Provide the [x, y] coordinate of the cell's center where the given text is located.  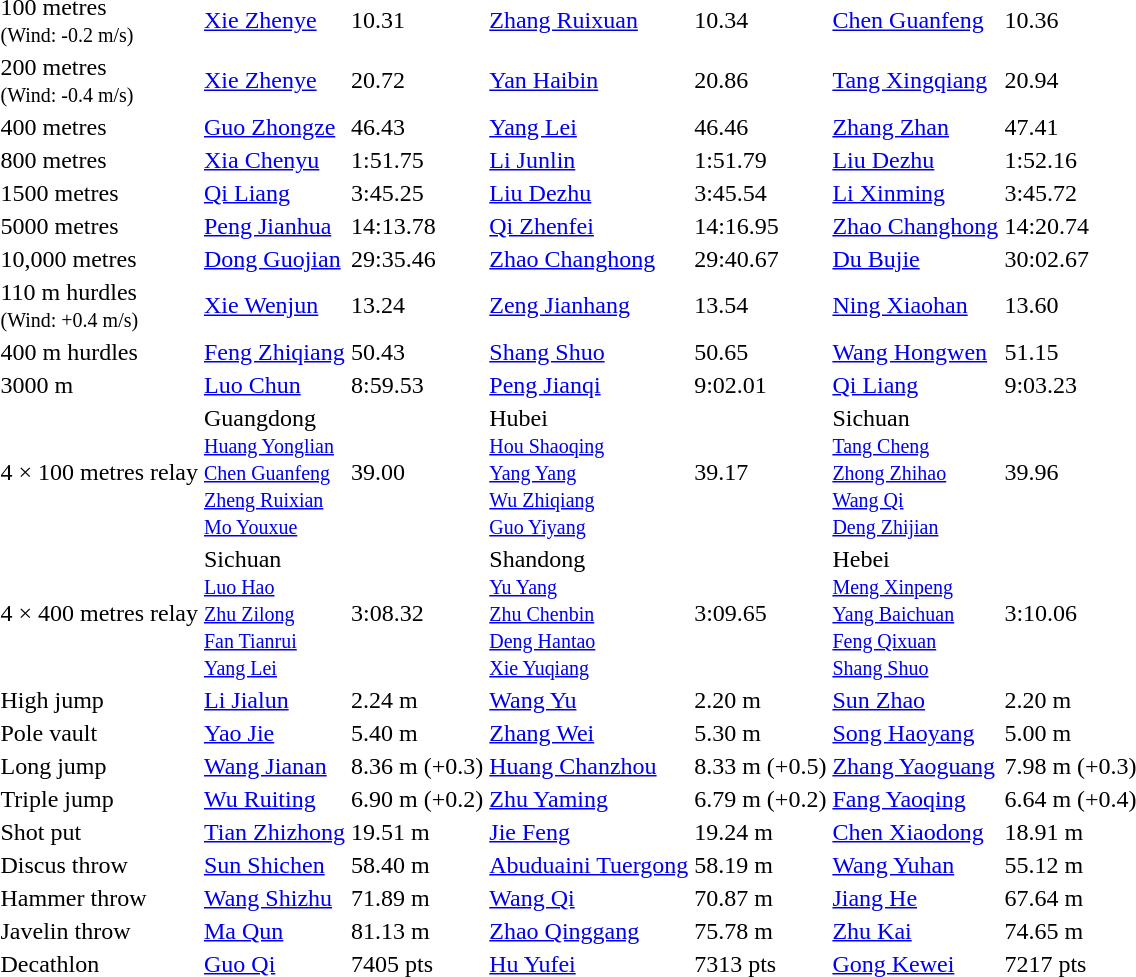
13.54 [760, 306]
Zhao Qinggang [589, 931]
Peng Jianqi [589, 385]
Li Jialun [274, 700]
13.24 [418, 306]
Ma Qun [274, 931]
Sun Zhao [916, 700]
1:51.75 [418, 160]
19.51 m [418, 832]
Yan Haibin [589, 80]
Luo Chun [274, 385]
Zhang Wei [589, 733]
Tian Zhizhong [274, 832]
14:16.95 [760, 226]
SichuanTang ChengZhong ZhihaoWang QiDeng Zhijian [916, 472]
9:02.01 [760, 385]
5.30 m [760, 733]
81.13 m [418, 931]
8.36 m (+0.3) [418, 766]
Abuduaini Tuergong [589, 865]
Guo Zhongze [274, 127]
46.46 [760, 127]
3:45.54 [760, 193]
Zhu Kai [916, 931]
Xia Chenyu [274, 160]
Wang Jianan [274, 766]
5.40 m [418, 733]
Wang Shizhu [274, 898]
Wang Qi [589, 898]
Xie Wenjun [274, 306]
58.19 m [760, 865]
39.00 [418, 472]
71.89 m [418, 898]
Dong Guojian [274, 259]
19.24 m [760, 832]
29:35.46 [418, 259]
Du Bujie [916, 259]
1:51.79 [760, 160]
GuangdongHuang YonglianChen GuanfengZheng RuixianMo Youxue [274, 472]
Jiang He [916, 898]
70.87 m [760, 898]
6.90 m (+0.2) [418, 799]
8.33 m (+0.5) [760, 766]
3:08.32 [418, 613]
Huang Chanzhou [589, 766]
Fang Yaoqing [916, 799]
ShandongYu YangZhu ChenbinDeng HantaoXie Yuqiang [589, 613]
Zhang Yaoguang [916, 766]
Chen Xiaodong [916, 832]
Li Xinming [916, 193]
Zhang Zhan [916, 127]
50.43 [418, 352]
Qi Zhenfei [589, 226]
Song Haoyang [916, 733]
Wu Ruiting [274, 799]
39.17 [760, 472]
Wang Yu [589, 700]
58.40 m [418, 865]
Ning Xiaohan [916, 306]
29:40.67 [760, 259]
Peng Jianhua [274, 226]
Jie Feng [589, 832]
Li Junlin [589, 160]
HebeiMeng XinpengYang BaichuanFeng QixuanShang Shuo [916, 613]
HubeiHou ShaoqingYang YangWu ZhiqiangGuo Yiyang [589, 472]
20.72 [418, 80]
8:59.53 [418, 385]
2.20 m [760, 700]
3:09.65 [760, 613]
14:13.78 [418, 226]
75.78 m [760, 931]
50.65 [760, 352]
Yao Jie [274, 733]
Yang Lei [589, 127]
Zhu Yaming [589, 799]
20.86 [760, 80]
Xie Zhenye [274, 80]
Wang Hongwen [916, 352]
Zeng Jianhang [589, 306]
Feng Zhiqiang [274, 352]
SichuanLuo HaoZhu ZilongFan TianruiYang Lei [274, 613]
Tang Xingqiang [916, 80]
Sun Shichen [274, 865]
6.79 m (+0.2) [760, 799]
Wang Yuhan [916, 865]
2.24 m [418, 700]
Shang Shuo [589, 352]
3:45.25 [418, 193]
46.43 [418, 127]
